Search for the cell housing the specified text and yield its (x, y) center coordinate. 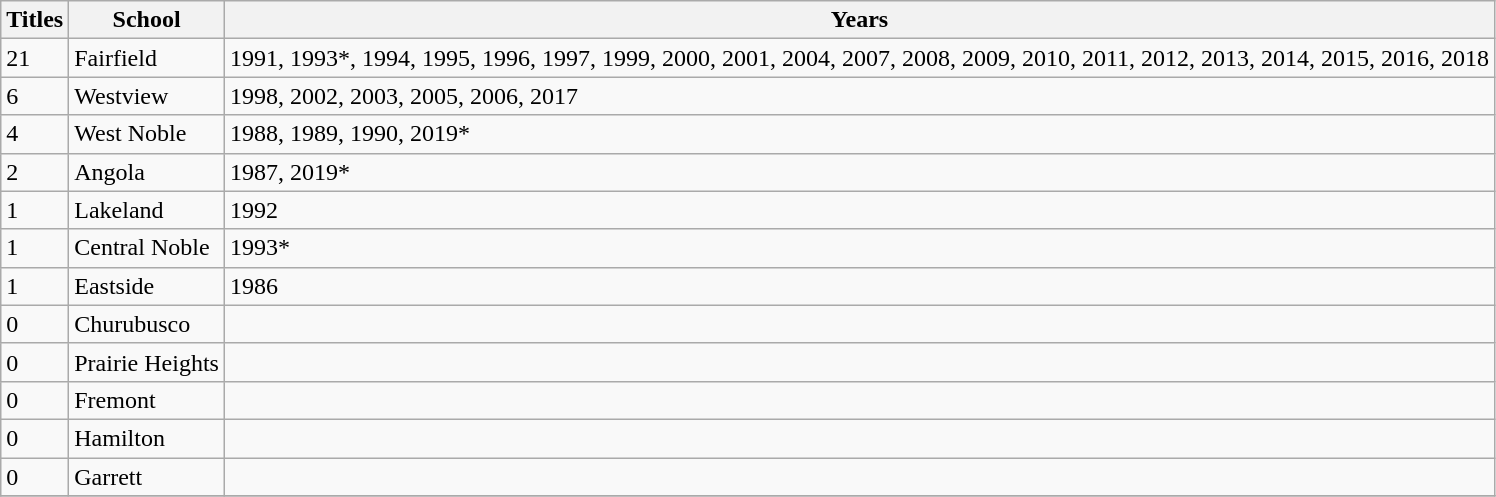
Churubusco (147, 324)
Garrett (147, 477)
21 (35, 58)
1986 (859, 286)
6 (35, 96)
Angola (147, 172)
Years (859, 20)
Titles (35, 20)
1998, 2002, 2003, 2005, 2006, 2017 (859, 96)
1993* (859, 248)
West Noble (147, 134)
4 (35, 134)
Fremont (147, 400)
Hamilton (147, 438)
2 (35, 172)
Lakeland (147, 210)
Eastside (147, 286)
Fairfield (147, 58)
Westview (147, 96)
1992 (859, 210)
Central Noble (147, 248)
Prairie Heights (147, 362)
1991, 1993*, 1994, 1995, 1996, 1997, 1999, 2000, 2001, 2004, 2007, 2008, 2009, 2010, 2011, 2012, 2013, 2014, 2015, 2016, 2018 (859, 58)
1987, 2019* (859, 172)
1988, 1989, 1990, 2019* (859, 134)
School (147, 20)
